Scan for the cell matching the given text and deliver its (X, Y) coordinate at center. 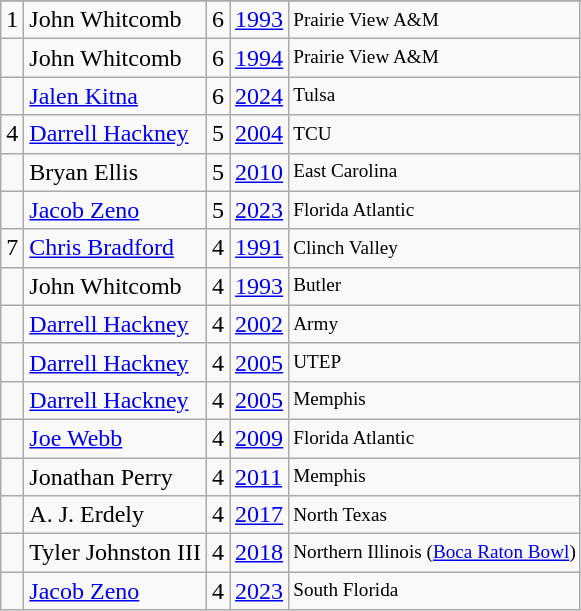
North Texas (435, 515)
1994 (260, 58)
Jonathan Perry (116, 477)
TCU (435, 134)
Butler (435, 286)
2002 (260, 324)
2017 (260, 515)
Joe Webb (116, 438)
Tulsa (435, 96)
1991 (260, 248)
2024 (260, 96)
7 (12, 248)
A. J. Erdely (116, 515)
2010 (260, 172)
UTEP (435, 362)
1 (12, 20)
Chris Bradford (116, 248)
2011 (260, 477)
2018 (260, 553)
Army (435, 324)
East Carolina (435, 172)
South Florida (435, 591)
Jalen Kitna (116, 96)
Northern Illinois (Boca Raton Bowl) (435, 553)
Clinch Valley (435, 248)
2009 (260, 438)
2004 (260, 134)
Tyler Johnston III (116, 553)
Bryan Ellis (116, 172)
